Detect which cell encompasses the target text, then output its [x, y] center coordinate. 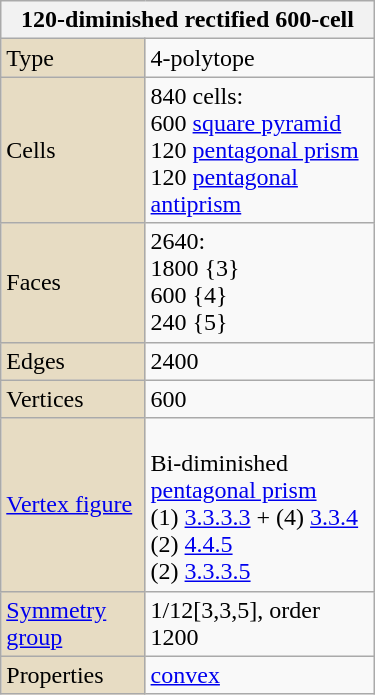
840 cells:600 square pyramid120 pentagonal prism120 pentagonal antiprism [260, 150]
Vertices [73, 399]
1/12[3,3,5], order 1200 [260, 624]
2640:1800 {3}600 {4}240 {5} [260, 282]
120-diminished rectified 600-cell [188, 20]
Symmetry group [73, 624]
Properties [73, 675]
Type [73, 58]
convex [260, 675]
Faces [73, 282]
Vertex figure [73, 504]
4-polytope [260, 58]
Edges [73, 361]
600 [260, 399]
2400 [260, 361]
Bi-diminished pentagonal prism(1) 3.3.3.3 + (4) 3.3.4 (2) 4.4.5 (2) 3.3.3.5 [260, 504]
Cells [73, 150]
